Output the [x, y] coordinate of the center of the cell containing the given text.  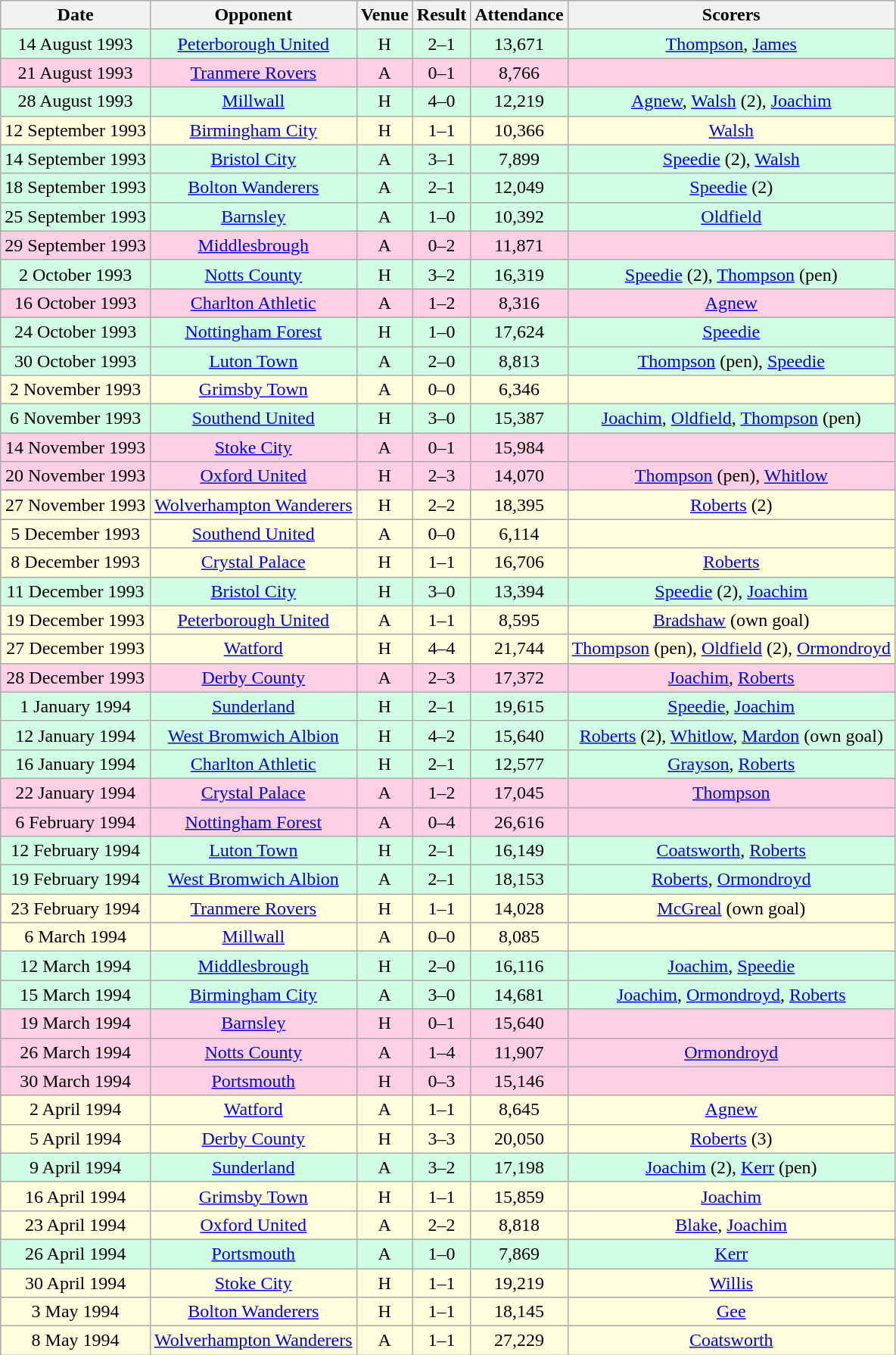
Speedie [731, 332]
13,671 [519, 44]
16,706 [519, 562]
11 December 1993 [76, 591]
Speedie (2), Joachim [731, 591]
18,153 [519, 880]
14,028 [519, 908]
Joachim, Oldfield, Thompson (pen) [731, 419]
16 April 1994 [76, 1196]
Speedie (2), Walsh [731, 159]
8,766 [519, 73]
Roberts (3) [731, 1139]
14 August 1993 [76, 44]
12 February 1994 [76, 851]
16,319 [519, 274]
19,219 [519, 1283]
7,869 [519, 1254]
7,899 [519, 159]
18,395 [519, 505]
Blake, Joachim [731, 1225]
0–4 [441, 821]
14 November 1993 [76, 447]
6 February 1994 [76, 821]
6,114 [519, 534]
19 March 1994 [76, 1023]
Thompson [731, 793]
8,813 [519, 361]
0–2 [441, 245]
5 April 1994 [76, 1139]
Opponent [253, 15]
27 December 1993 [76, 649]
12,049 [519, 188]
10,366 [519, 130]
21 August 1993 [76, 73]
0–3 [441, 1081]
Date [76, 15]
Grayson, Roberts [731, 764]
14,070 [519, 476]
10,392 [519, 216]
Willis [731, 1283]
Speedie (2), Thompson (pen) [731, 274]
8,645 [519, 1110]
26 March 1994 [76, 1052]
27 November 1993 [76, 505]
4–4 [441, 649]
18 September 1993 [76, 188]
Speedie, Joachim [731, 706]
1–4 [441, 1052]
16 October 1993 [76, 303]
17,198 [519, 1167]
Joachim, Speedie [731, 966]
Roberts [731, 562]
14 September 1993 [76, 159]
11,907 [519, 1052]
Speedie (2) [731, 188]
15,984 [519, 447]
Bradshaw (own goal) [731, 620]
8,595 [519, 620]
17,045 [519, 793]
Roberts, Ormondroyd [731, 880]
27,229 [519, 1341]
21,744 [519, 649]
28 December 1993 [76, 677]
Agnew, Walsh (2), Joachim [731, 101]
13,394 [519, 591]
Kerr [731, 1254]
Joachim, Roberts [731, 677]
19 December 1993 [76, 620]
15 March 1994 [76, 995]
30 October 1993 [76, 361]
Joachim, Ormondroyd, Roberts [731, 995]
16,149 [519, 851]
Roberts (2), Whitlow, Mardon (own goal) [731, 735]
4–0 [441, 101]
26 April 1994 [76, 1254]
Ormondroyd [731, 1052]
3–3 [441, 1139]
Attendance [519, 15]
Oldfield [731, 216]
26,616 [519, 821]
6 March 1994 [76, 937]
8,085 [519, 937]
18,145 [519, 1312]
2 October 1993 [76, 274]
12 September 1993 [76, 130]
Thompson (pen), Speedie [731, 361]
6,346 [519, 390]
6 November 1993 [76, 419]
Joachim (2), Kerr (pen) [731, 1167]
Roberts (2) [731, 505]
15,387 [519, 419]
12,577 [519, 764]
2 April 1994 [76, 1110]
14,681 [519, 995]
25 September 1993 [76, 216]
Coatsworth, Roberts [731, 851]
12 January 1994 [76, 735]
12 March 1994 [76, 966]
11,871 [519, 245]
29 September 1993 [76, 245]
15,859 [519, 1196]
30 April 1994 [76, 1283]
22 January 1994 [76, 793]
9 April 1994 [76, 1167]
McGreal (own goal) [731, 908]
Result [441, 15]
23 April 1994 [76, 1225]
2 November 1993 [76, 390]
3 May 1994 [76, 1312]
23 February 1994 [76, 908]
Walsh [731, 130]
20,050 [519, 1139]
16,116 [519, 966]
Venue [384, 15]
Thompson (pen), Whitlow [731, 476]
4–2 [441, 735]
17,372 [519, 677]
24 October 1993 [76, 332]
16 January 1994 [76, 764]
8 May 1994 [76, 1341]
5 December 1993 [76, 534]
Scorers [731, 15]
Thompson, James [731, 44]
15,146 [519, 1081]
19 February 1994 [76, 880]
Coatsworth [731, 1341]
3–1 [441, 159]
19,615 [519, 706]
8,316 [519, 303]
30 March 1994 [76, 1081]
17,624 [519, 332]
28 August 1993 [76, 101]
Thompson (pen), Oldfield (2), Ormondroyd [731, 649]
Joachim [731, 1196]
8 December 1993 [76, 562]
12,219 [519, 101]
8,818 [519, 1225]
Gee [731, 1312]
20 November 1993 [76, 476]
1 January 1994 [76, 706]
